Return the [x, y] coordinate for the center point of the cell that contains the specified text.  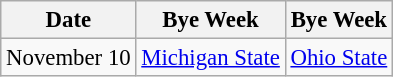
Ohio State [338, 58]
Michigan State [210, 58]
Date [68, 20]
November 10 [68, 58]
